Return [x, y] of the center of cell containing provided text 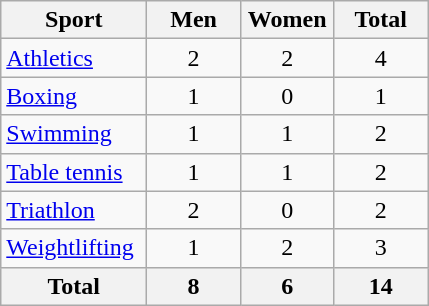
Men [194, 20]
Table tennis [74, 172]
4 [381, 58]
Boxing [74, 96]
6 [287, 286]
Sport [74, 20]
Swimming [74, 134]
Weightlifting [74, 248]
Women [287, 20]
14 [381, 286]
Athletics [74, 58]
Triathlon [74, 210]
8 [194, 286]
3 [381, 248]
